Provide the (X, Y) coordinate of the cell's center where the given text is located.  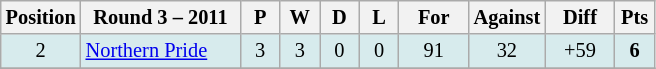
91 (434, 51)
D (340, 17)
+59 (580, 51)
For (434, 17)
Northern Pride (161, 51)
Round 3 – 2011 (161, 17)
P (260, 17)
Against (508, 17)
W (300, 17)
32 (508, 51)
6 (635, 51)
Diff (580, 17)
2 (41, 51)
Position (41, 17)
L (379, 17)
Pts (635, 17)
